From the cell containing the given text, extract its center point as (X, Y) coordinate. 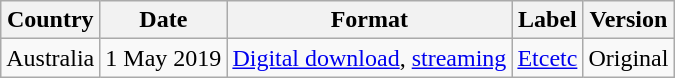
Digital download, streaming (370, 58)
Label (548, 20)
Country (50, 20)
Version (628, 20)
1 May 2019 (164, 58)
Original (628, 58)
Format (370, 20)
Australia (50, 58)
Date (164, 20)
Etcetc (548, 58)
